Pinpoint the cell where the given text exists, returning its (X, Y) midpoint coordinate. 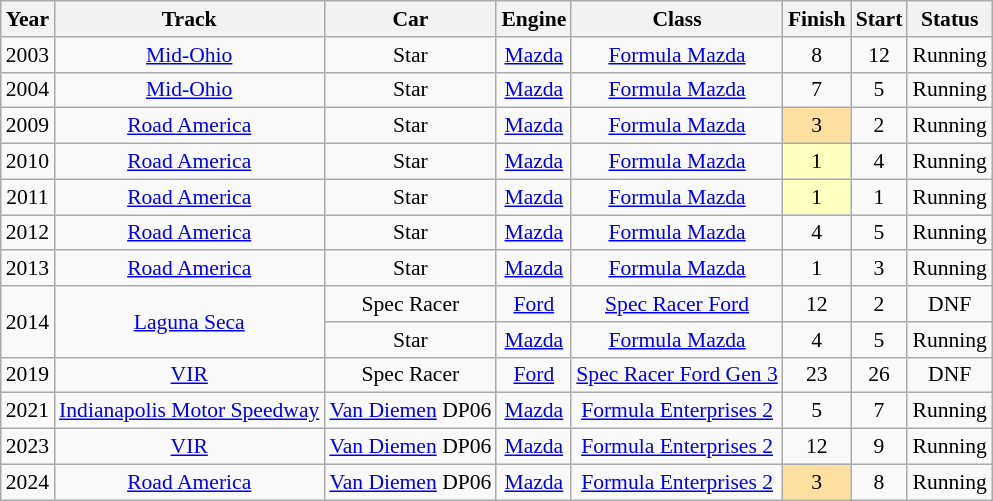
2011 (28, 197)
2004 (28, 90)
26 (880, 375)
Laguna Seca (189, 322)
Indianapolis Motor Speedway (189, 411)
Finish (817, 19)
2003 (28, 55)
23 (817, 375)
2009 (28, 126)
2024 (28, 482)
2010 (28, 162)
2012 (28, 233)
2013 (28, 269)
Spec Racer Ford (677, 304)
9 (880, 447)
2021 (28, 411)
Track (189, 19)
2019 (28, 375)
Year (28, 19)
Car (410, 19)
2023 (28, 447)
Start (880, 19)
Status (949, 19)
2014 (28, 322)
Engine (534, 19)
Spec Racer Ford Gen 3 (677, 375)
Class (677, 19)
